Determine the [x, y] coordinate at the center of the cell enclosing the given text.  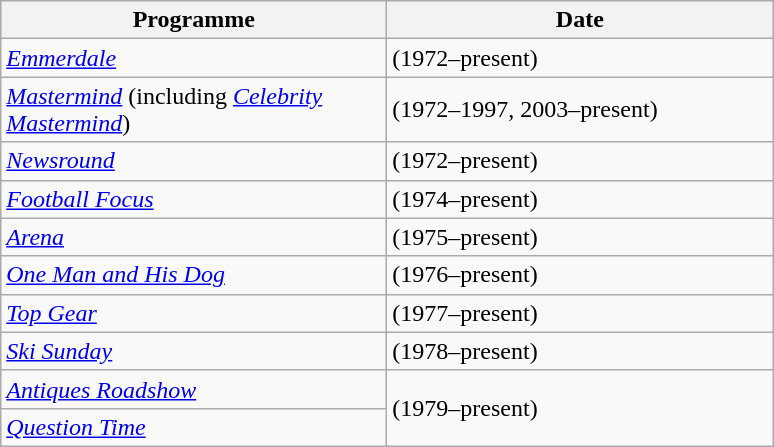
Date [580, 20]
Newsround [194, 161]
(1975–present) [580, 237]
Mastermind (including Celebrity Mastermind) [194, 110]
(1972–1997, 2003–present) [580, 110]
Ski Sunday [194, 351]
(1979–present) [580, 408]
(1974–present) [580, 199]
Antiques Roadshow [194, 389]
Question Time [194, 427]
Programme [194, 20]
(1976–present) [580, 275]
(1977–present) [580, 313]
Emmerdale [194, 58]
Arena [194, 237]
One Man and His Dog [194, 275]
(1978–present) [580, 351]
Football Focus [194, 199]
Top Gear [194, 313]
